Determine the [X, Y] coordinate at the center of the cell enclosing the given text.  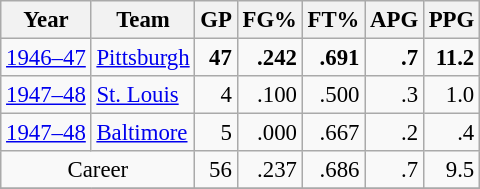
.4 [451, 133]
1.0 [451, 95]
.000 [270, 133]
.500 [334, 95]
.2 [394, 133]
5 [216, 133]
.242 [270, 58]
FG% [270, 20]
St. Louis [143, 95]
Pittsburgh [143, 58]
APG [394, 20]
47 [216, 58]
GP [216, 20]
56 [216, 170]
Team [143, 20]
.691 [334, 58]
Baltimore [143, 133]
Year [46, 20]
.100 [270, 95]
.686 [334, 170]
Career [98, 170]
4 [216, 95]
.667 [334, 133]
FT% [334, 20]
11.2 [451, 58]
PPG [451, 20]
.3 [394, 95]
9.5 [451, 170]
.237 [270, 170]
1946–47 [46, 58]
